For the text-containing cell, return its midpoint in [x, y] coordinate format. 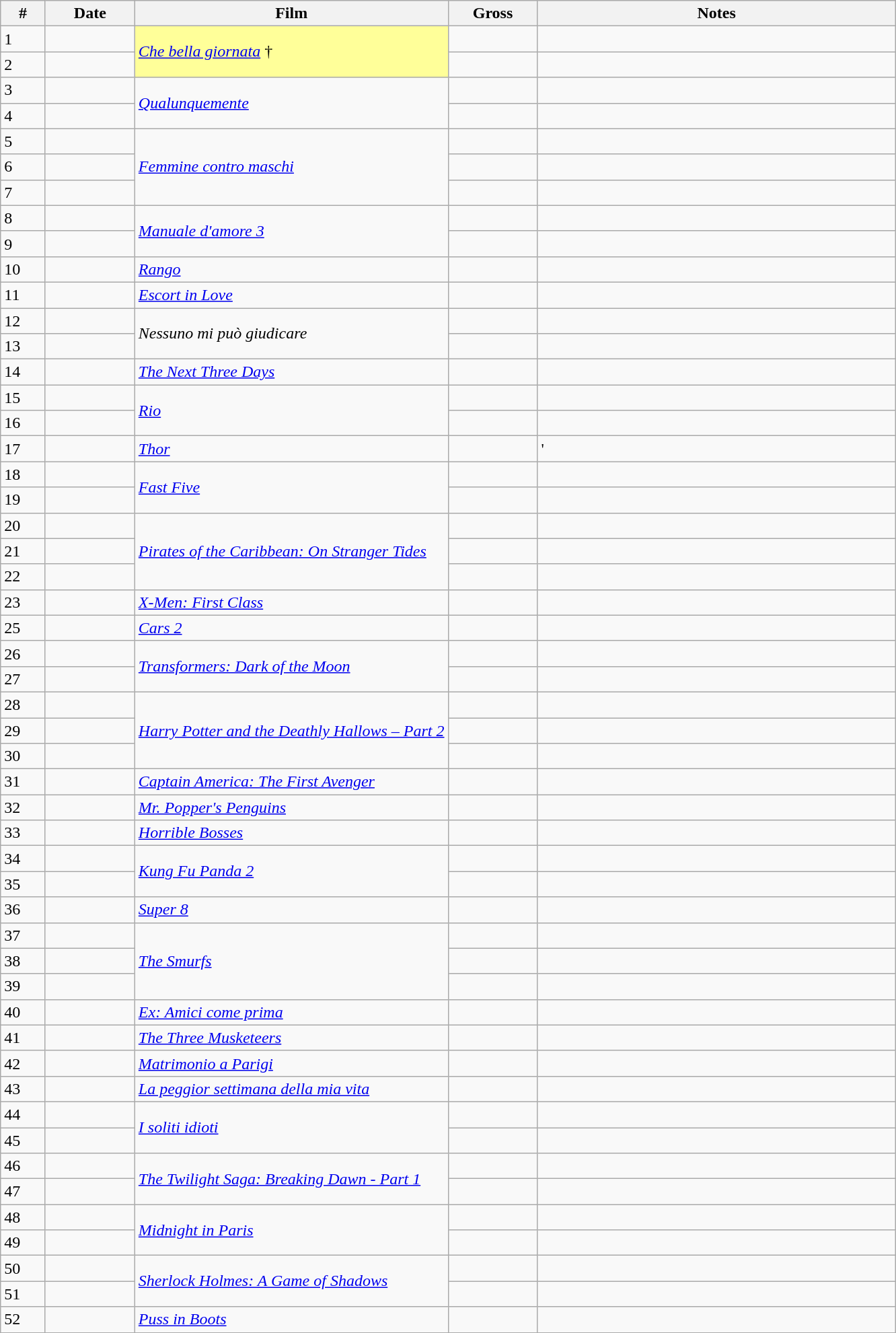
Rango [291, 269]
Pirates of the Caribbean: On Stranger Tides [291, 551]
1 [23, 39]
32 [23, 807]
Kung Fu Panda 2 [291, 871]
Midnight in Paris [291, 1230]
Matrimonio a Parigi [291, 1063]
38 [23, 961]
43 [23, 1089]
Manuale d'amore 3 [291, 231]
17 [23, 449]
# [23, 13]
33 [23, 833]
Notes [716, 13]
39 [23, 986]
Ex: Amici come prima [291, 1012]
29 [23, 730]
6 [23, 167]
10 [23, 269]
The Smurfs [291, 961]
Horrible Bosses [291, 833]
28 [23, 705]
47 [23, 1192]
20 [23, 526]
2 [23, 65]
16 [23, 423]
11 [23, 295]
9 [23, 244]
41 [23, 1038]
Gross [492, 13]
21 [23, 551]
36 [23, 910]
The Twilight Saga: Breaking Dawn - Part 1 [291, 1179]
13 [23, 347]
Escort in Love [291, 295]
Transformers: Dark of the Moon [291, 666]
Harry Potter and the Deathly Hallows – Part 2 [291, 730]
Che bella giornata † [291, 52]
15 [23, 398]
31 [23, 782]
30 [23, 756]
44 [23, 1114]
25 [23, 628]
45 [23, 1141]
' [716, 449]
Captain America: The First Avenger [291, 782]
7 [23, 192]
Sherlock Holmes: A Game of Shadows [291, 1281]
49 [23, 1243]
X-Men: First Class [291, 602]
Cars 2 [291, 628]
46 [23, 1166]
18 [23, 474]
I soliti idioti [291, 1127]
Film [291, 13]
50 [23, 1268]
19 [23, 500]
23 [23, 602]
4 [23, 116]
40 [23, 1012]
12 [23, 321]
Qualunquemente [291, 103]
5 [23, 141]
51 [23, 1294]
Super 8 [291, 910]
La peggior settimana della mia vita [291, 1089]
14 [23, 372]
22 [23, 577]
27 [23, 679]
42 [23, 1063]
Nessuno mi può giudicare [291, 334]
37 [23, 935]
Femmine contro maschi [291, 167]
35 [23, 884]
Date [90, 13]
52 [23, 1320]
Puss in Boots [291, 1320]
26 [23, 653]
The Three Musketeers [291, 1038]
8 [23, 218]
The Next Three Days [291, 372]
Rio [291, 410]
Mr. Popper's Penguins [291, 807]
Fast Five [291, 487]
3 [23, 90]
48 [23, 1217]
Thor [291, 449]
34 [23, 859]
